Find where the given text appears and provide that cell's center as (X, Y) coordinate. 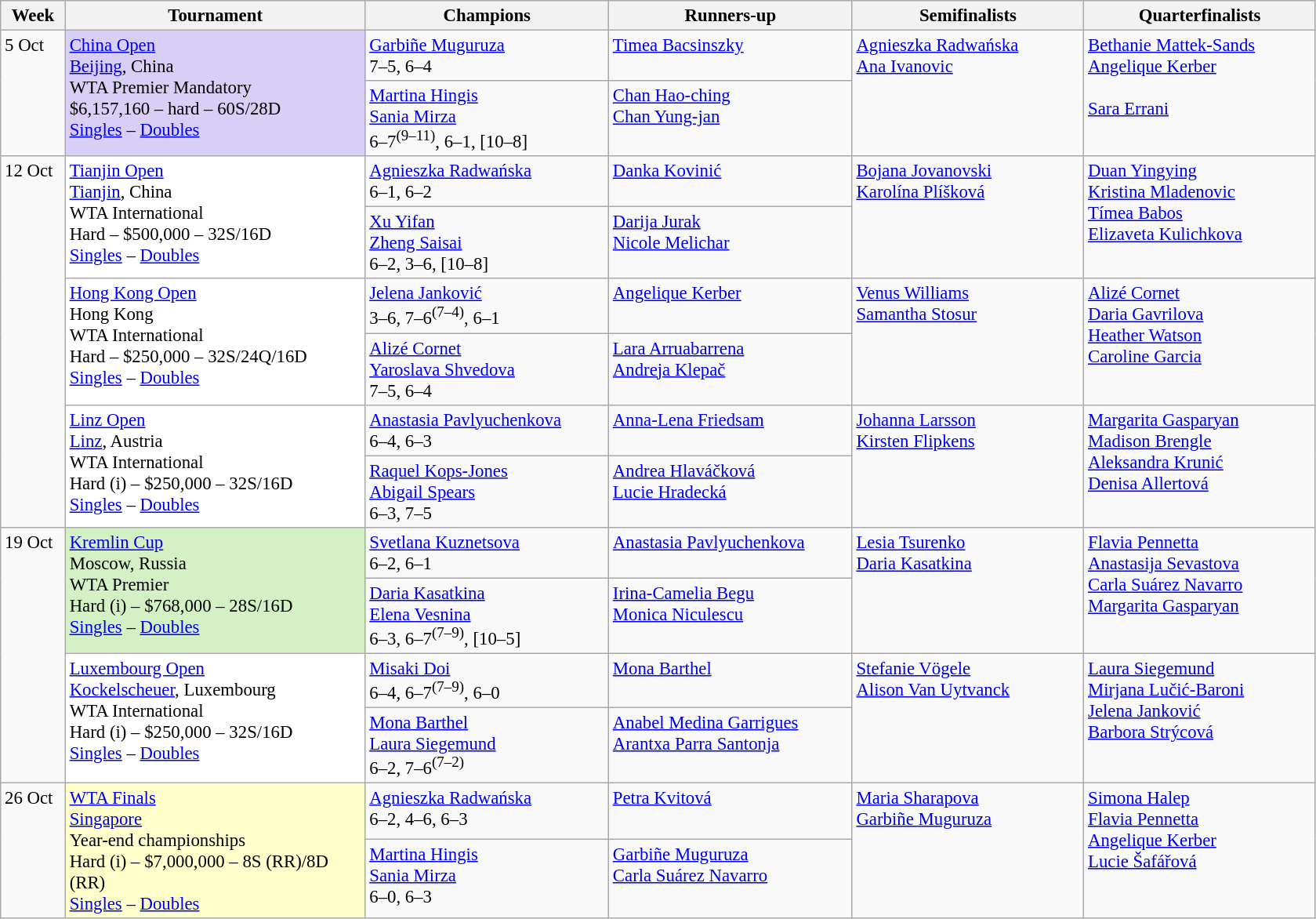
Angelique Kerber (731, 306)
Mona Barthel (731, 681)
Garbiñe Muguruza7–5, 6–4 (488, 56)
Chan Hao-ching Chan Yung-jan (731, 118)
Duan Yingying Kristina Mladenovic Tímea Babos Elizaveta Kulichkova (1200, 217)
China Open Beijing, ChinaWTA Premier Mandatory$6,157,160 – hard – 60S/28DSingles – Doubles (215, 94)
Agnieszka Radwańska Ana Ivanovic (968, 94)
Andrea Hlaváčková Lucie Hradecká (731, 492)
Timea Bacsinszky (731, 56)
Maria Sharapova Garbiñe Muguruza (968, 852)
Martina Hingis Sania Mirza6–7(9–11), 6–1, [10–8] (488, 118)
Garbiñe Muguruza Carla Suárez Navarro (731, 878)
Champions (488, 16)
Petra Kvitová (731, 811)
Laura Siegemund Mirjana Lučić-Baroni Jelena Janković Barbora Strýcová (1200, 718)
Johanna Larsson Kirsten Flipkens (968, 466)
Luxembourg Open Kockelscheuer, LuxembourgWTA InternationalHard (i) – $250,000 – 32S/16DSingles – Doubles (215, 718)
Martina Hingis Sania Mirza6–0, 6–3 (488, 878)
Alizé Cornet Daria Gavrilova Heather Watson Caroline Garcia (1200, 342)
Misaki Doi6–4, 6–7(7–9), 6–0 (488, 681)
Lara Arruabarrena Andreja Klepač (731, 369)
Bojana Jovanovski Karolína Plíšková (968, 217)
Danka Kovinić (731, 182)
Margarita Gasparyan Madison Brengle Aleksandra Krunić Denisa Allertová (1200, 466)
26 Oct (33, 852)
Stefanie Vögele Alison Van Uytvanck (968, 718)
Daria Kasatkina Elena Vesnina6–3, 6–7(7–9), [10–5] (488, 616)
Hong Kong Open Hong KongWTA InternationalHard – $250,000 – 32S/24Q/16DSingles – Doubles (215, 342)
Raquel Kops-Jones Abigail Spears6–3, 7–5 (488, 492)
Bethanie Mattek-Sands Angelique Kerber Sara Errani (1200, 94)
Irina-Camelia Begu Monica Niculescu (731, 616)
Quarterfinalists (1200, 16)
Agnieszka Radwańska 6–2, 4–6, 6–3 (488, 811)
Svetlana Kuznetsova6–2, 6–1 (488, 552)
WTA Finals SingaporeYear-end championshipsHard (i) – $7,000,000 – 8S (RR)/8D (RR)Singles – Doubles (215, 852)
Flavia Pennetta Anastasija Sevastova Carla Suárez Navarro Margarita Gasparyan (1200, 590)
Lesia Tsurenko Daria Kasatkina (968, 590)
Tianjin Open Tianjin, ChinaWTA InternationalHard – $500,000 – 32S/16DSingles – Doubles (215, 217)
Agnieszka Radwańska6–1, 6–2 (488, 182)
Linz Open Linz, AustriaWTA InternationalHard (i) – $250,000 – 32S/16DSingles – Doubles (215, 466)
19 Oct (33, 655)
Darija Jurak Nicole Melichar (731, 243)
Week (33, 16)
Mona Barthel Laura Siegemund6–2, 7–6(7–2) (488, 745)
Kremlin Cup Moscow, RussiaWTA PremierHard (i) – $768,000 – 28S/16DSingles – Doubles (215, 590)
Runners-up (731, 16)
Xu Yifan Zheng Saisai6–2, 3–6, [10–8] (488, 243)
Tournament (215, 16)
Venus Williams Samantha Stosur (968, 342)
Jelena Janković3–6, 7–6(7–4), 6–1 (488, 306)
Anastasia Pavlyuchenkova (731, 552)
Semifinalists (968, 16)
Anna-Lena Friedsam (731, 430)
Alizé Cornet Yaroslava Shvedova7–5, 6–4 (488, 369)
Simona Halep Flavia Pennetta Angelique Kerber Lucie Šafářová (1200, 852)
Anabel Medina Garrigues Arantxa Parra Santonja (731, 745)
5 Oct (33, 94)
12 Oct (33, 342)
Anastasia Pavlyuchenkova6–4, 6–3 (488, 430)
